Search for the cell housing the specified text and yield its (x, y) center coordinate. 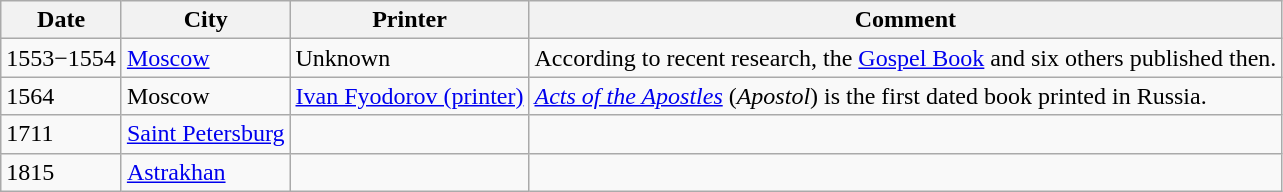
Comment (906, 20)
City (206, 20)
1553−1554 (62, 58)
According to recent research, the Gospel Book and six others published then. (906, 58)
Saint Petersburg (206, 134)
Date (62, 20)
Ivan Fyodorov (printer) (410, 96)
1815 (62, 172)
1711 (62, 134)
Acts of the Apostles (Apostol) is the first dated book printed in Russia. (906, 96)
Unknown (410, 58)
Astrakhan (206, 172)
Printer (410, 20)
1564 (62, 96)
